Scan for the cell matching the given text and deliver its (X, Y) coordinate at center. 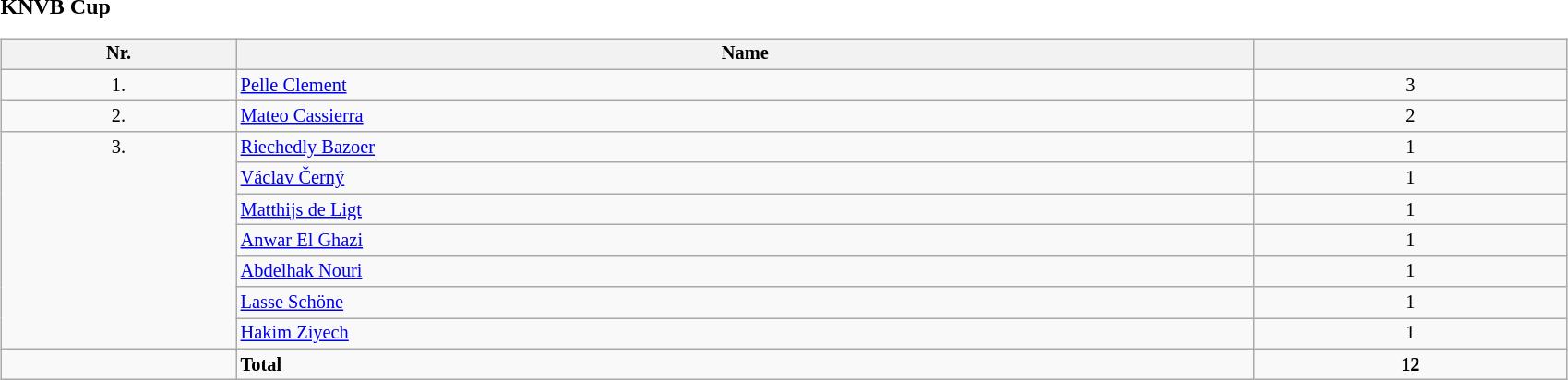
2. (118, 116)
Riechedly Bazoer (746, 148)
Nr. (118, 54)
Pelle Clement (746, 85)
Hakim Ziyech (746, 334)
3 (1410, 85)
12 (1410, 364)
Lasse Schöne (746, 303)
2 (1410, 116)
Total (746, 364)
Name (746, 54)
Abdelhak Nouri (746, 271)
3. (118, 241)
Matthijs de Ligt (746, 209)
Václav Černý (746, 178)
Anwar El Ghazi (746, 241)
Mateo Cassierra (746, 116)
1. (118, 85)
